Return (X, Y) of the center of cell containing provided text 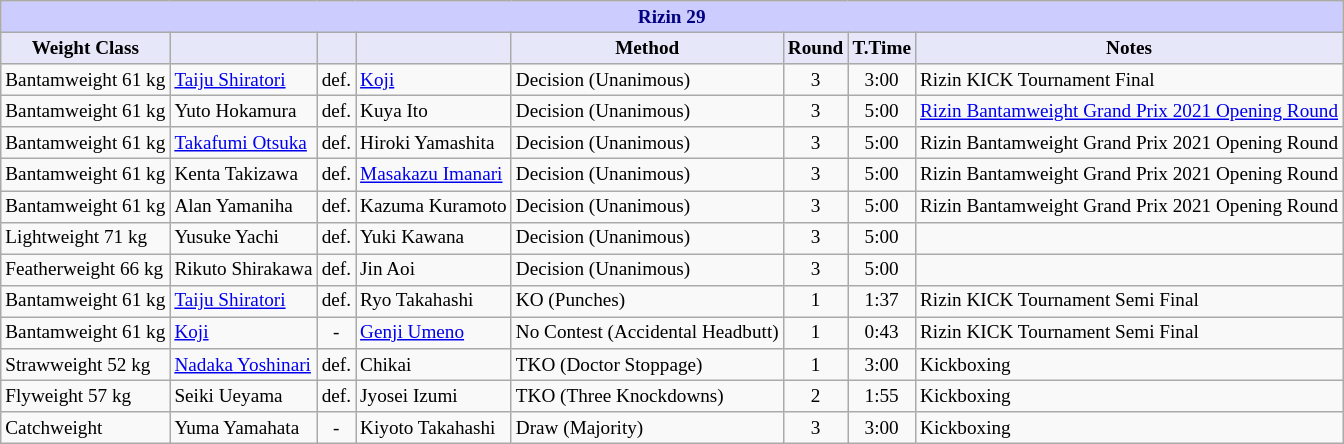
Kuya Ito (434, 111)
No Contest (Accidental Headbutt) (647, 333)
Genji Umeno (434, 333)
Yuki Kawana (434, 238)
Masakazu Imanari (434, 175)
Takafumi Otsuka (244, 143)
Hiroki Yamashita (434, 143)
Flyweight 57 kg (86, 396)
TKO (Doctor Stoppage) (647, 365)
Draw (Majority) (647, 428)
T.Time (882, 48)
Rizin KICK Tournament Final (1128, 80)
Chikai (434, 365)
1:37 (882, 301)
Nadaka Yoshinari (244, 365)
Round (816, 48)
Kiyoto Takahashi (434, 428)
Yusuke Yachi (244, 238)
Yuto Hokamura (244, 111)
TKO (Three Knockdowns) (647, 396)
Seiki Ueyama (244, 396)
Yuma Yamahata (244, 428)
Lightweight 71 kg (86, 238)
Method (647, 48)
1:55 (882, 396)
Weight Class (86, 48)
0:43 (882, 333)
Jyosei Izumi (434, 396)
2 (816, 396)
Jin Aoi (434, 270)
Strawweight 52 kg (86, 365)
Catchweight (86, 428)
KO (Punches) (647, 301)
Kazuma Kuramoto (434, 206)
Rizin 29 (672, 17)
Kenta Takizawa (244, 175)
Notes (1128, 48)
Rikuto Shirakawa (244, 270)
Alan Yamaniha (244, 206)
Featherweight 66 kg (86, 270)
Ryo Takahashi (434, 301)
